Return the (X, Y) coordinate for the center point of the cell that contains the specified text.  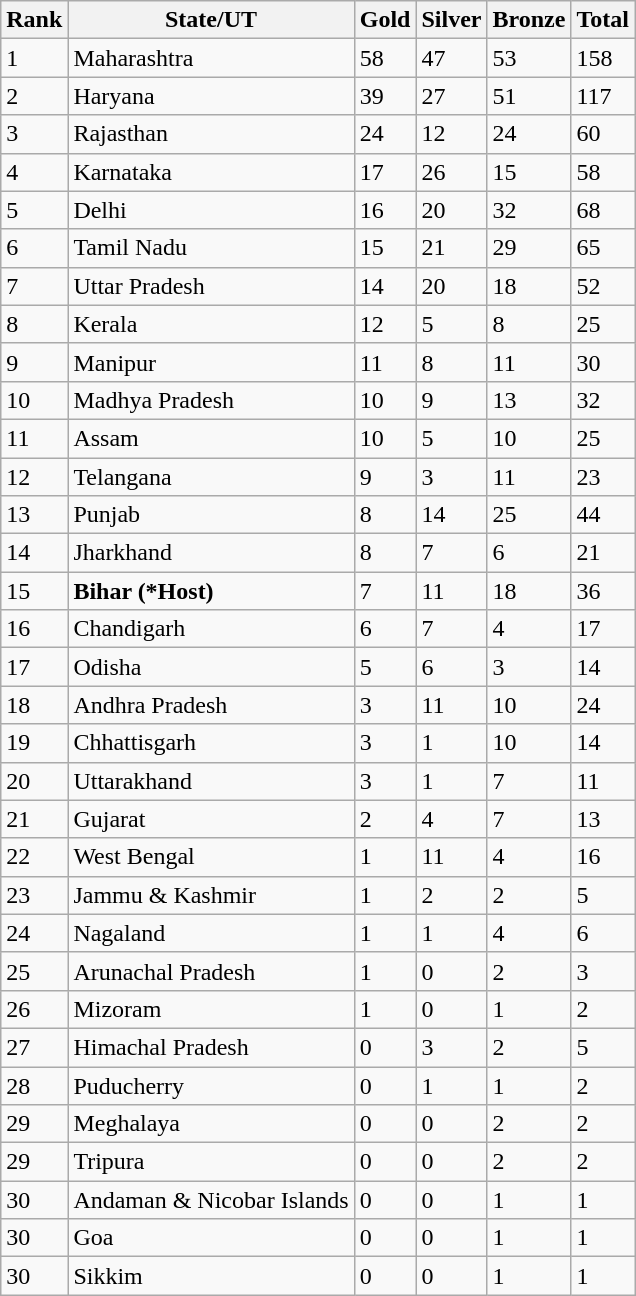
Assam (211, 438)
Tripura (211, 1162)
Total (603, 20)
51 (529, 96)
39 (385, 96)
28 (34, 1085)
68 (603, 210)
Maharashtra (211, 58)
Himachal Pradesh (211, 1047)
117 (603, 96)
Chhattisgarh (211, 743)
Kerala (211, 324)
Silver (452, 20)
Telangana (211, 477)
State/UT (211, 20)
Bihar (*Host) (211, 591)
Uttar Pradesh (211, 286)
Rank (34, 20)
Nagaland (211, 933)
Gujarat (211, 819)
Puducherry (211, 1085)
Arunachal Pradesh (211, 971)
22 (34, 857)
Jammu & Kashmir (211, 895)
West Bengal (211, 857)
60 (603, 134)
Haryana (211, 96)
52 (603, 286)
53 (529, 58)
Mizoram (211, 1009)
47 (452, 58)
65 (603, 248)
44 (603, 515)
Uttarakhand (211, 781)
Odisha (211, 667)
Madhya Pradesh (211, 400)
Punjab (211, 515)
Jharkhand (211, 553)
Sikkim (211, 1276)
Meghalaya (211, 1124)
Karnataka (211, 172)
Andhra Pradesh (211, 705)
Chandigarh (211, 629)
Manipur (211, 362)
Bronze (529, 20)
Delhi (211, 210)
36 (603, 591)
Gold (385, 20)
Rajasthan (211, 134)
Goa (211, 1238)
Tamil Nadu (211, 248)
Andaman & Nicobar Islands (211, 1200)
158 (603, 58)
19 (34, 743)
